Search for the cell housing the specified text and yield its [X, Y] center coordinate. 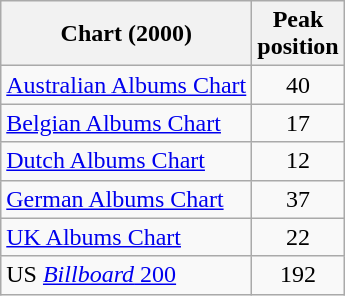
Chart (2000) [126, 34]
12 [298, 161]
US Billboard 200 [126, 275]
192 [298, 275]
Belgian Albums Chart [126, 123]
UK Albums Chart [126, 237]
Peakposition [298, 34]
German Albums Chart [126, 199]
17 [298, 123]
40 [298, 85]
Australian Albums Chart [126, 85]
22 [298, 237]
Dutch Albums Chart [126, 161]
37 [298, 199]
